Pinpoint the cell where the given text exists, returning its [x, y] midpoint coordinate. 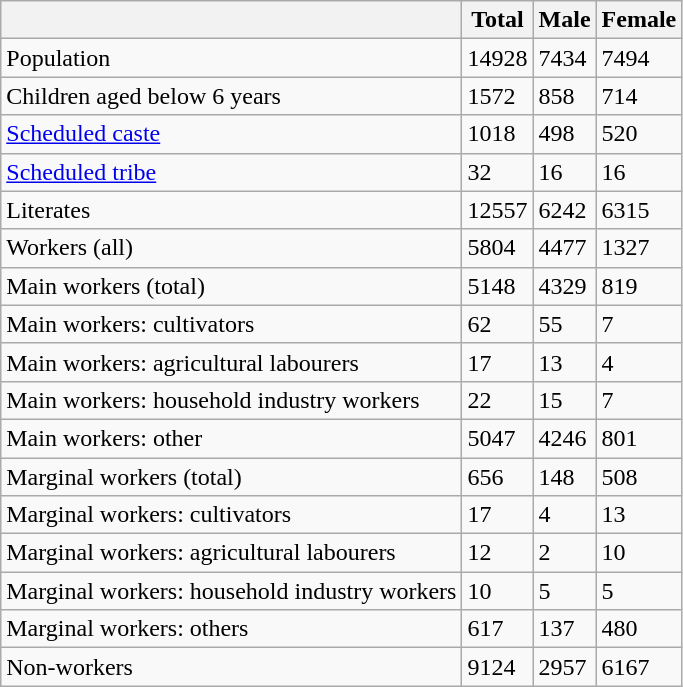
656 [498, 477]
498 [564, 134]
6242 [564, 210]
Male [564, 20]
Scheduled caste [232, 134]
858 [564, 96]
9124 [498, 667]
12557 [498, 210]
Main workers: agricultural labourers [232, 362]
4329 [564, 286]
4477 [564, 248]
801 [639, 438]
137 [564, 629]
Main workers: cultivators [232, 324]
2 [564, 553]
617 [498, 629]
12 [498, 553]
14928 [498, 58]
Non-workers [232, 667]
Total [498, 20]
4246 [564, 438]
7494 [639, 58]
1327 [639, 248]
1018 [498, 134]
Children aged below 6 years [232, 96]
1572 [498, 96]
Literates [232, 210]
Main workers: other [232, 438]
714 [639, 96]
Marginal workers (total) [232, 477]
Population [232, 58]
Female [639, 20]
520 [639, 134]
Scheduled tribe [232, 172]
Marginal workers: others [232, 629]
7434 [564, 58]
55 [564, 324]
148 [564, 477]
5804 [498, 248]
6167 [639, 667]
Marginal workers: agricultural labourers [232, 553]
62 [498, 324]
Main workers: household industry workers [232, 400]
6315 [639, 210]
Main workers (total) [232, 286]
508 [639, 477]
Marginal workers: cultivators [232, 515]
819 [639, 286]
Marginal workers: household industry workers [232, 591]
32 [498, 172]
2957 [564, 667]
480 [639, 629]
Workers (all) [232, 248]
5047 [498, 438]
22 [498, 400]
5148 [498, 286]
15 [564, 400]
